Capture the cell that displays the provided text and extract its [X, Y] central coordinate. 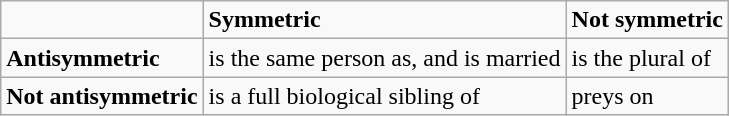
Antisymmetric [102, 58]
Not antisymmetric [102, 96]
Symmetric [384, 20]
preys on [647, 96]
is the plural of [647, 58]
Not symmetric [647, 20]
is the same person as, and is married [384, 58]
is a full biological sibling of [384, 96]
